Determine the [x, y] coordinate at the center of the cell enclosing the given text.  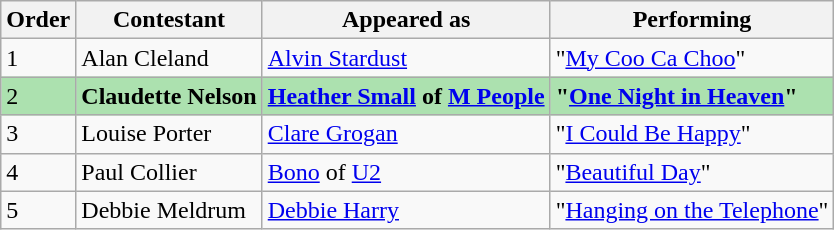
Debbie Meldrum [169, 210]
Heather Small of M People [406, 96]
Contestant [169, 20]
3 [38, 134]
Debbie Harry [406, 210]
Bono of U2 [406, 172]
Appeared as [406, 20]
Order [38, 20]
"My Coo Ca Choo" [692, 58]
4 [38, 172]
Paul Collier [169, 172]
"One Night in Heaven" [692, 96]
2 [38, 96]
Alan Cleland [169, 58]
Claudette Nelson [169, 96]
"Hanging on the Telephone" [692, 210]
"Beautiful Day" [692, 172]
5 [38, 210]
Clare Grogan [406, 134]
Alvin Stardust [406, 58]
Performing [692, 20]
"I Could Be Happy" [692, 134]
Louise Porter [169, 134]
1 [38, 58]
